Determine the [x, y] coordinate at the center of the cell enclosing the given text.  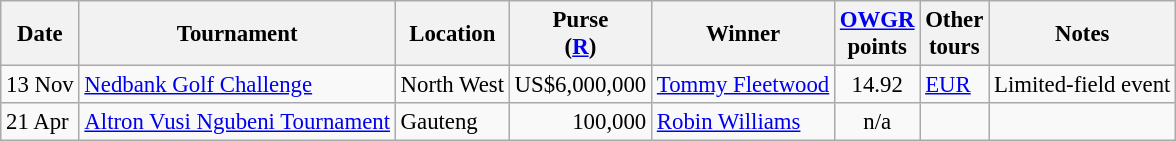
Limited-field event [1082, 85]
Robin Williams [744, 122]
100,000 [580, 122]
Date [40, 34]
Gauteng [452, 122]
North West [452, 85]
Notes [1082, 34]
EUR [954, 85]
n/a [878, 122]
Altron Vusi Ngubeni Tournament [237, 122]
13 Nov [40, 85]
Tournament [237, 34]
Purse(R) [580, 34]
US$6,000,000 [580, 85]
Tommy Fleetwood [744, 85]
Location [452, 34]
Nedbank Golf Challenge [237, 85]
21 Apr [40, 122]
Othertours [954, 34]
OWGRpoints [878, 34]
14.92 [878, 85]
Winner [744, 34]
